Identify which cell holds the provided text, then report its [x, y] central coordinate. 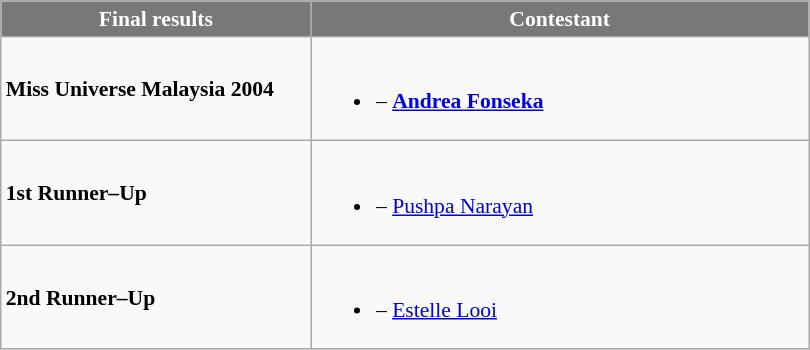
Miss Universe Malaysia 2004 [156, 89]
2nd Runner–Up [156, 297]
– Pushpa Narayan [560, 193]
1st Runner–Up [156, 193]
Final results [156, 19]
– Andrea Fonseka [560, 89]
Contestant [560, 19]
– Estelle Looi [560, 297]
